Search for the cell housing the specified text and yield its (X, Y) center coordinate. 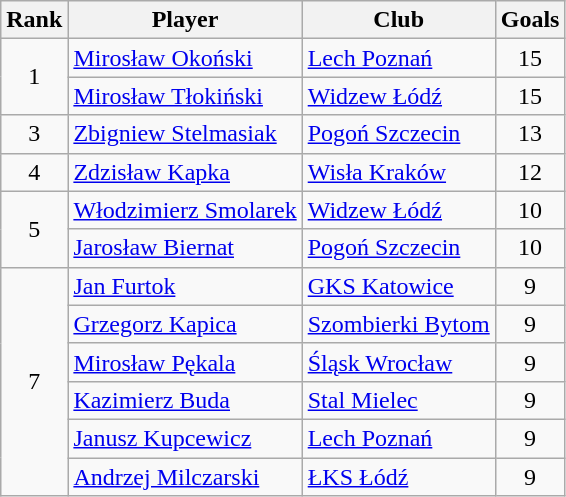
Zbigniew Stelmasiak (185, 134)
13 (530, 134)
GKS Katowice (398, 286)
5 (34, 229)
Goals (530, 20)
ŁKS Łódź (398, 477)
Wisła Kraków (398, 172)
Włodzimierz Smolarek (185, 210)
7 (34, 381)
Club (398, 20)
12 (530, 172)
1 (34, 77)
Kazimierz Buda (185, 400)
Mirosław Okoński (185, 58)
Janusz Kupcewicz (185, 438)
Rank (34, 20)
Śląsk Wrocław (398, 362)
Jan Furtok (185, 286)
Zdzisław Kapka (185, 172)
Player (185, 20)
Stal Mielec (398, 400)
Jarosław Biernat (185, 248)
Mirosław Pękala (185, 362)
Grzegorz Kapica (185, 324)
4 (34, 172)
Andrzej Milczarski (185, 477)
Mirosław Tłokiński (185, 96)
3 (34, 134)
Szombierki Bytom (398, 324)
